Return the [x, y] coordinate for the center point of the cell that contains the specified text.  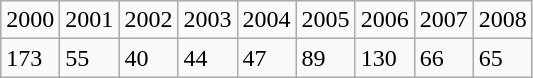
2001 [90, 20]
2007 [444, 20]
2006 [384, 20]
130 [384, 58]
173 [30, 58]
2003 [208, 20]
2004 [266, 20]
2008 [502, 20]
47 [266, 58]
2002 [148, 20]
44 [208, 58]
40 [148, 58]
2000 [30, 20]
89 [326, 58]
66 [444, 58]
2005 [326, 20]
55 [90, 58]
65 [502, 58]
